Detect which cell encompasses the target text, then output its (x, y) center coordinate. 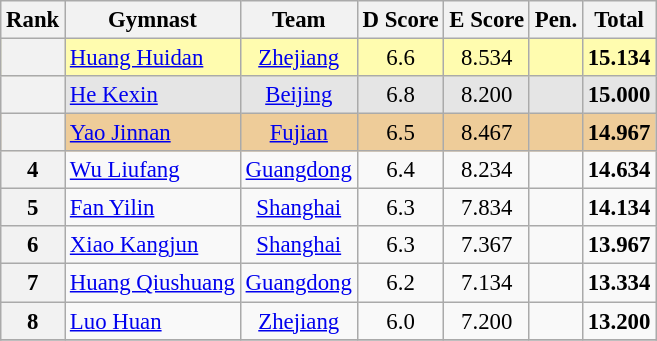
6.4 (400, 170)
Total (618, 20)
Beijing (298, 95)
E Score (486, 20)
5 (33, 208)
D Score (400, 20)
8 (33, 321)
8.534 (486, 58)
Rank (33, 20)
13.967 (618, 245)
6 (33, 245)
15.000 (618, 95)
7.367 (486, 245)
7 (33, 283)
6.2 (400, 283)
Gymnast (153, 20)
7.200 (486, 321)
6.6 (400, 58)
6.0 (400, 321)
14.134 (618, 208)
6.5 (400, 133)
Luo Huan (153, 321)
Team (298, 20)
7.834 (486, 208)
Xiao Kangjun (153, 245)
He Kexin (153, 95)
7.134 (486, 283)
Wu Liufang (153, 170)
13.334 (618, 283)
14.967 (618, 133)
6.8 (400, 95)
Yao Jinnan (153, 133)
13.200 (618, 321)
14.634 (618, 170)
Fan Yilin (153, 208)
8.200 (486, 95)
4 (33, 170)
Huang Qiushuang (153, 283)
Fujian (298, 133)
Pen. (556, 20)
15.134 (618, 58)
8.467 (486, 133)
Huang Huidan (153, 58)
8.234 (486, 170)
